Output the (X, Y) coordinate of the center of the cell containing the given text.  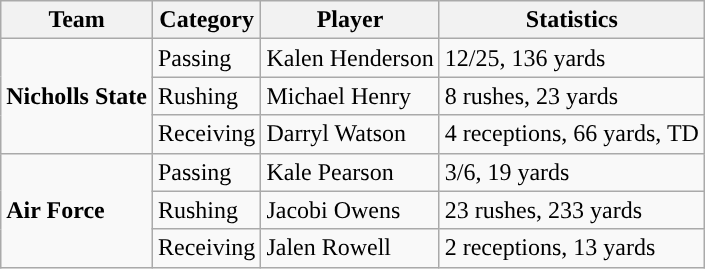
Jacobi Owens (350, 210)
2 receptions, 13 yards (572, 248)
Kale Pearson (350, 172)
Jalen Rowell (350, 248)
Air Force (77, 210)
Michael Henry (350, 96)
Darryl Watson (350, 134)
Kalen Henderson (350, 58)
Statistics (572, 20)
Team (77, 20)
Player (350, 20)
Category (206, 20)
3/6, 19 yards (572, 172)
12/25, 136 yards (572, 58)
8 rushes, 23 yards (572, 96)
4 receptions, 66 yards, TD (572, 134)
Nicholls State (77, 96)
23 rushes, 233 yards (572, 210)
